Find where the given text appears and provide that cell's center as (x, y) coordinate. 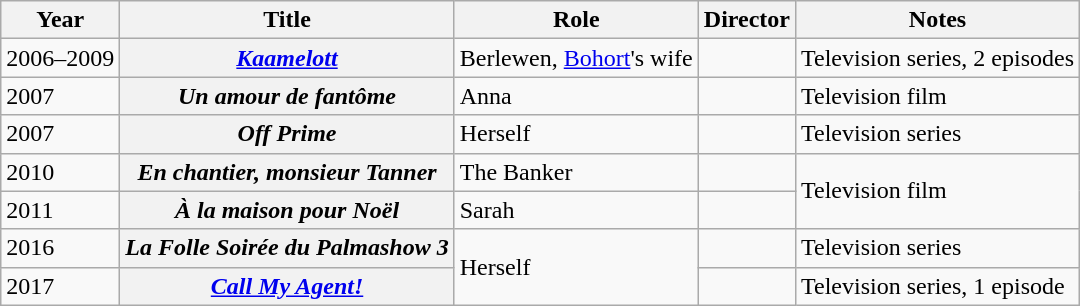
2011 (60, 210)
Role (576, 20)
2006–2009 (60, 58)
Berlewen, Bohort's wife (576, 58)
Off Prime (287, 134)
Director (746, 20)
2016 (60, 248)
En chantier, monsieur Tanner (287, 172)
The Banker (576, 172)
Un amour de fantôme (287, 96)
Year (60, 20)
La Folle Soirée du Palmashow 3 (287, 248)
Anna (576, 96)
Notes (938, 20)
Sarah (576, 210)
Kaamelott (287, 58)
2010 (60, 172)
À la maison pour Noël (287, 210)
Call My Agent! (287, 286)
Television series, 1 episode (938, 286)
2017 (60, 286)
Television series, 2 episodes (938, 58)
Title (287, 20)
